Detect which cell encompasses the target text, then output its (x, y) center coordinate. 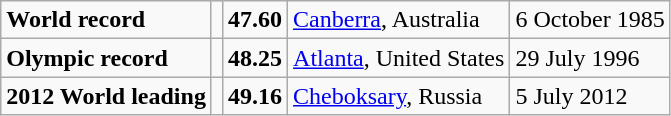
5 July 2012 (590, 96)
29 July 1996 (590, 58)
Olympic record (106, 58)
World record (106, 20)
6 October 1985 (590, 20)
47.60 (254, 20)
Atlanta, United States (399, 58)
48.25 (254, 58)
Cheboksary, Russia (399, 96)
2012 World leading (106, 96)
Canberra, Australia (399, 20)
49.16 (254, 96)
